Scan for the cell matching the given text and deliver its [X, Y] coordinate at center. 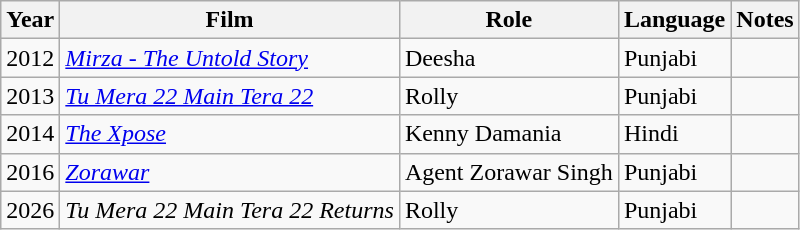
Film [230, 20]
2014 [30, 134]
2012 [30, 58]
Year [30, 20]
Tu Mera 22 Main Tera 22 [230, 96]
2016 [30, 172]
2013 [30, 96]
The Xpose [230, 134]
2026 [30, 210]
Deesha [508, 58]
Language [674, 20]
Zorawar [230, 172]
Agent Zorawar Singh [508, 172]
Mirza - The Untold Story [230, 58]
Hindi [674, 134]
Role [508, 20]
Tu Mera 22 Main Tera 22 Returns [230, 210]
Kenny Damania [508, 134]
Notes [765, 20]
